Scan for the cell matching the given text and deliver its (x, y) coordinate at center. 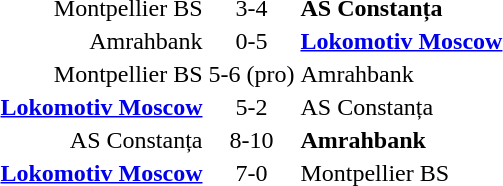
8-10 (252, 140)
5-2 (252, 107)
5-6 (pro) (252, 74)
0-5 (252, 41)
